Determine the [X, Y] coordinate at the center of the cell enclosing the given text.  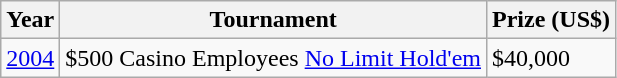
2004 [30, 58]
$500 Casino Employees No Limit Hold'em [274, 58]
Year [30, 20]
Tournament [274, 20]
$40,000 [552, 58]
Prize (US$) [552, 20]
